Output the (x, y) coordinate of the center of the cell containing the given text.  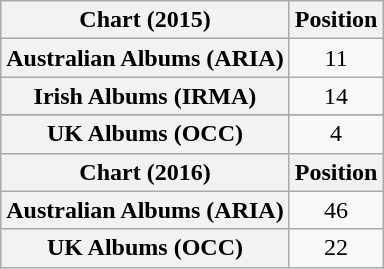
Chart (2016) (145, 172)
11 (336, 58)
4 (336, 134)
46 (336, 210)
Irish Albums (IRMA) (145, 96)
22 (336, 248)
14 (336, 96)
Chart (2015) (145, 20)
